Extract the [X, Y] coordinate from the center of the cell holding the provided text.  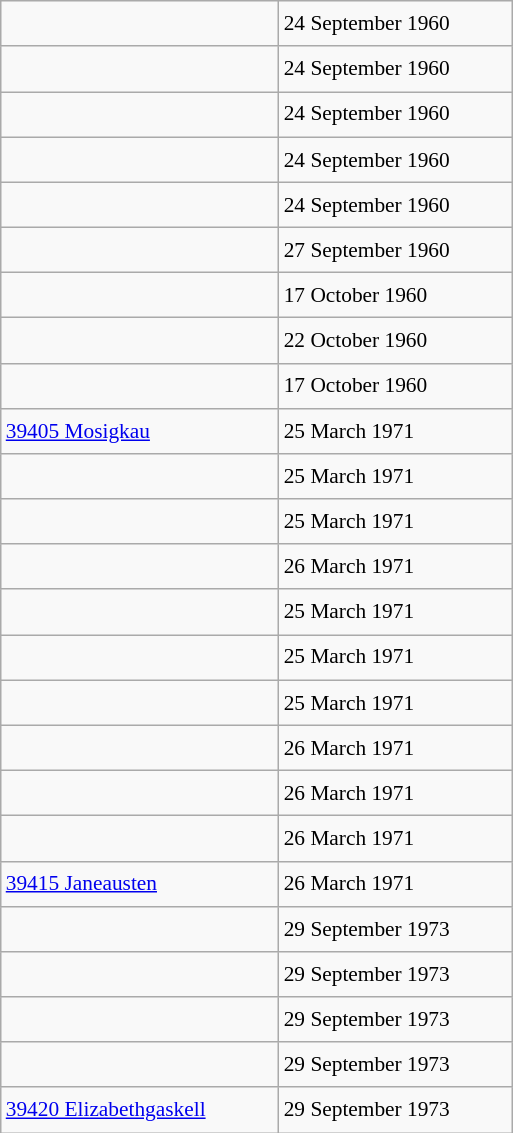
27 September 1960 [396, 250]
22 October 1960 [396, 340]
39415 Janeausten [140, 884]
39405 Mosigkau [140, 430]
39420 Elizabethgaskell [140, 1110]
